Return [x, y] of the center of cell containing provided text 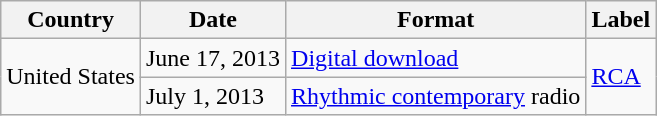
RCA [621, 77]
Country [71, 20]
July 1, 2013 [212, 96]
Date [212, 20]
Label [621, 20]
June 17, 2013 [212, 58]
Format [436, 20]
Rhythmic contemporary radio [436, 96]
United States [71, 77]
Digital download [436, 58]
